Detect which cell encompasses the target text, then output its (X, Y) center coordinate. 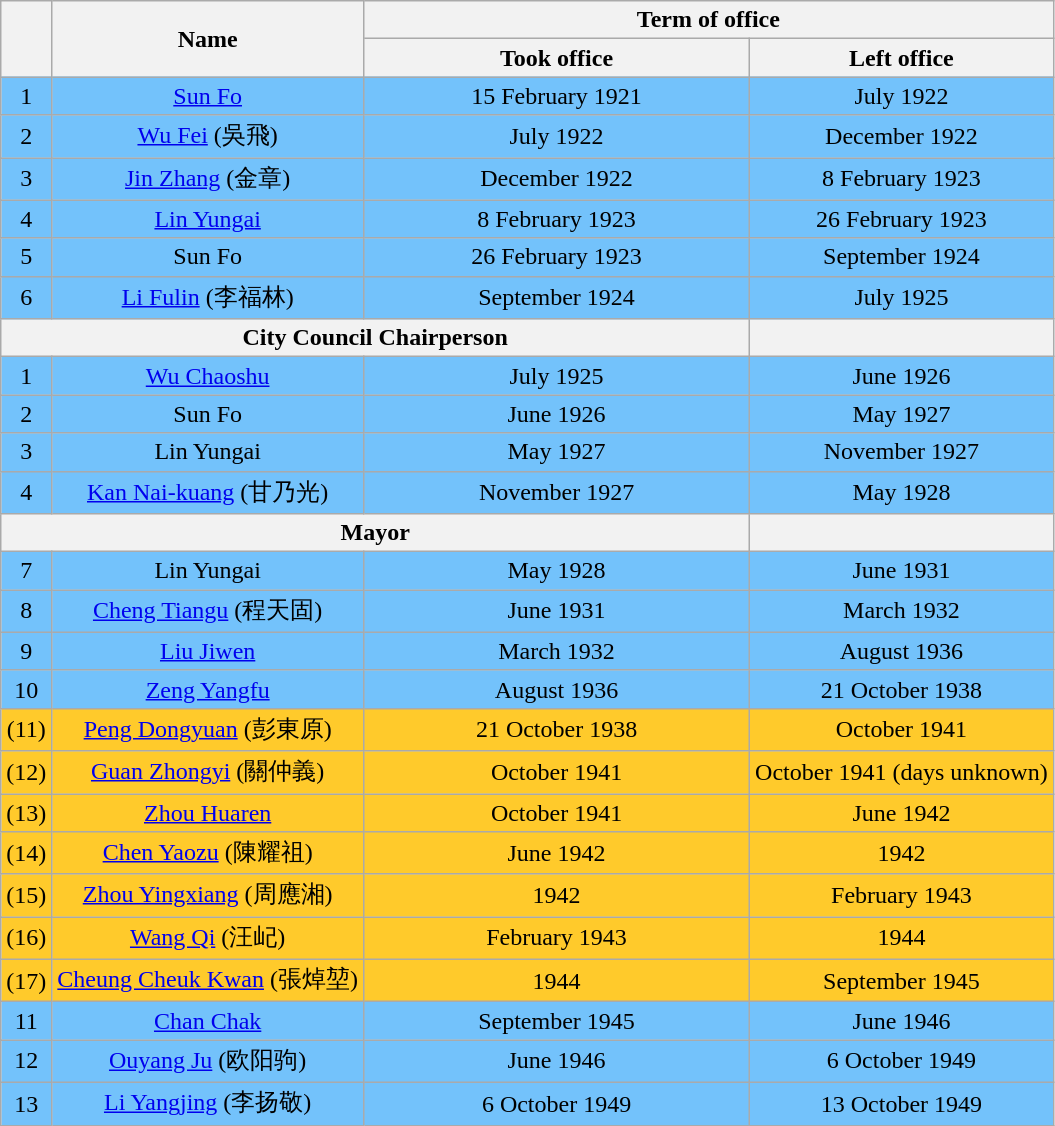
(14) (26, 854)
Li Fulin (李福林) (208, 298)
Chan Chak (208, 1021)
Zhou Huaren (208, 813)
Left office (902, 58)
5 (26, 257)
6 (26, 298)
11 (26, 1021)
(17) (26, 980)
Ouyang Ju (欧阳驹) (208, 1062)
7 (26, 571)
Jin Zhang (金章) (208, 180)
Cheung Cheuk Kwan (張焯堃) (208, 980)
Wang Qi (汪屺) (208, 938)
Name (208, 39)
Wu Chaoshu (208, 376)
City Council Chairperson (376, 338)
8 (26, 612)
Zhou Yingxiang (周應湘) (208, 896)
12 (26, 1062)
Kan Nai-kuang (甘乃光) (208, 492)
15 February 1921 (556, 96)
Li Yangjing (李扬敬) (208, 1104)
Mayor (376, 533)
(12) (26, 772)
October 1941 (days unknown) (902, 772)
10 (26, 689)
(16) (26, 938)
Liu Jiwen (208, 651)
13 (26, 1104)
13 October 1949 (902, 1104)
(11) (26, 730)
Zeng Yangfu (208, 689)
(15) (26, 896)
9 (26, 651)
Peng Dongyuan (彭東原) (208, 730)
Term of office (708, 20)
Guan Zhongyi (關仲義) (208, 772)
Cheng Tiangu (程天固) (208, 612)
Wu Fei (吳飛) (208, 136)
(13) (26, 813)
Chen Yaozu (陳耀祖) (208, 854)
Took office (556, 58)
